For the text-containing cell, return its midpoint in [X, Y] coordinate format. 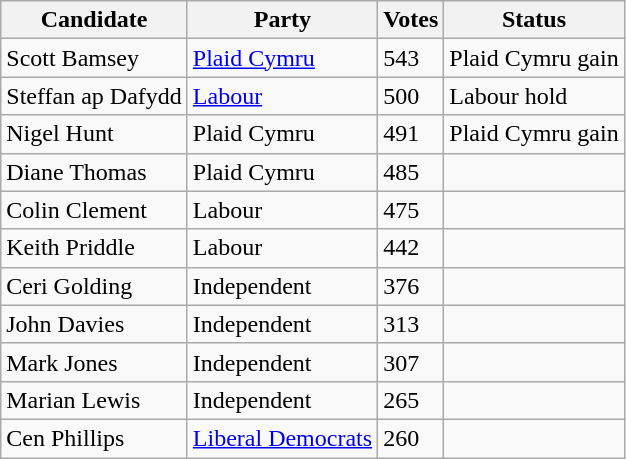
Status [534, 20]
Cen Phillips [94, 438]
260 [411, 438]
500 [411, 96]
Steffan ap Dafydd [94, 96]
Keith Priddle [94, 248]
Nigel Hunt [94, 134]
307 [411, 362]
313 [411, 324]
543 [411, 58]
Mark Jones [94, 362]
491 [411, 134]
John Davies [94, 324]
Party [282, 20]
Diane Thomas [94, 172]
Colin Clement [94, 210]
Labour hold [534, 96]
Marian Lewis [94, 400]
Candidate [94, 20]
265 [411, 400]
Scott Bamsey [94, 58]
Votes [411, 20]
485 [411, 172]
442 [411, 248]
Ceri Golding [94, 286]
Liberal Democrats [282, 438]
376 [411, 286]
475 [411, 210]
